Provide the [x, y] coordinate of the cell's center where the given text is located.  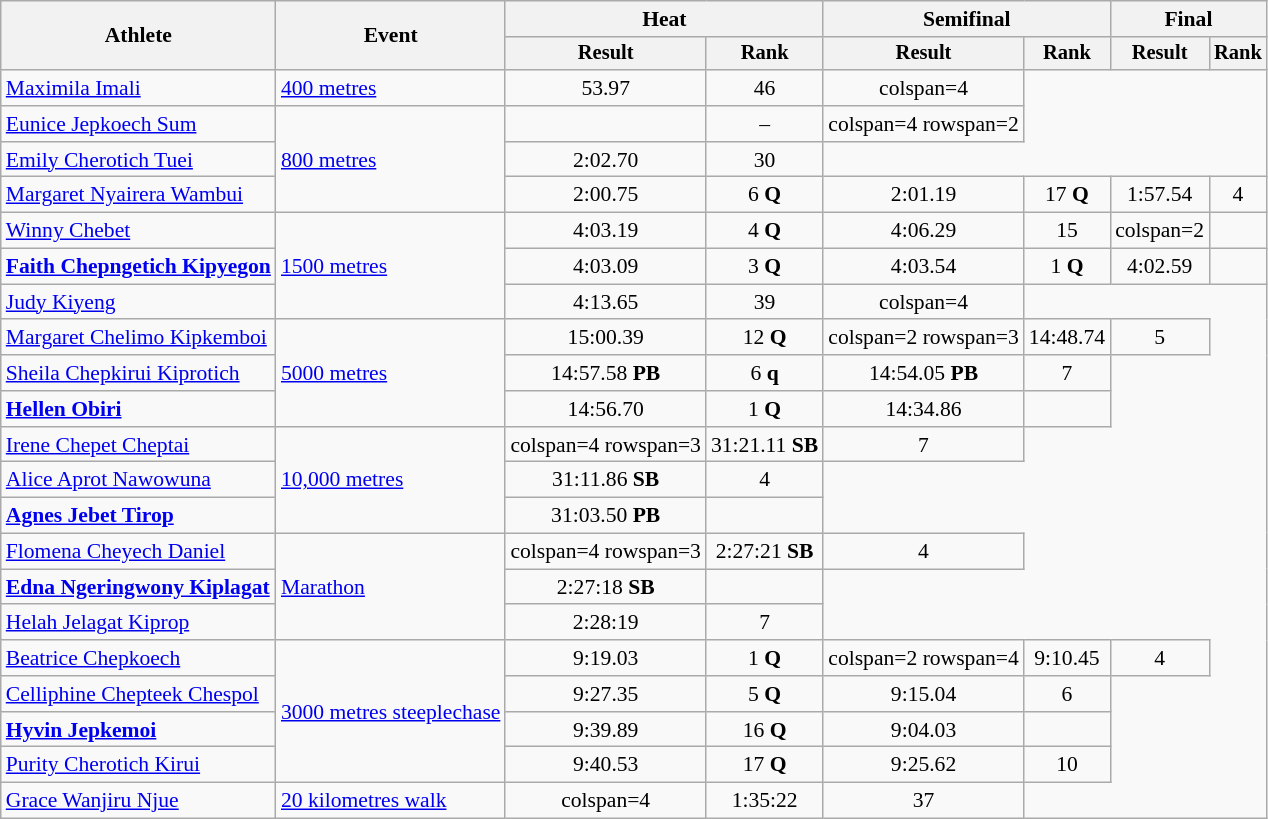
Edna Ngeringwony Kiplagat [138, 587]
6 Q [764, 195]
4:03.54 [924, 267]
2:28:19 [606, 623]
3000 metres steeplechase [391, 711]
Maximila Imali [138, 88]
9:10.45 [1067, 658]
14:34.86 [924, 409]
30 [764, 160]
4 Q [764, 231]
Heat [664, 19]
14:54.05 PB [924, 373]
4:03.19 [606, 231]
15:00.39 [606, 338]
1:57.54 [1160, 195]
12 Q [764, 338]
Winny Chebet [138, 231]
Athlete [138, 36]
Final [1188, 19]
Margaret Nyairera Wambui [138, 195]
2:01.19 [924, 195]
colspan=2 rowspan=3 [924, 338]
9:40.53 [606, 765]
4:03.09 [606, 267]
4:06.29 [924, 231]
Helah Jelagat Kiprop [138, 623]
14:48.74 [1067, 338]
Celliphine Chepteek Chespol [138, 694]
Event [391, 36]
3 Q [764, 267]
9:27.35 [606, 694]
Emily Cherotich Tuei [138, 160]
9:19.03 [606, 658]
800 metres [391, 160]
Flomena Cheyech Daniel [138, 552]
6 [1067, 694]
5 Q [764, 694]
Agnes Jebet Tirop [138, 516]
31:03.50 PB [606, 516]
– [764, 124]
Sheila Chepkirui Kiprotich [138, 373]
Marathon [391, 588]
15 [1067, 231]
37 [924, 801]
1500 metres [391, 266]
colspan=2 rowspan=4 [924, 658]
colspan=4 rowspan=2 [924, 124]
Judy Kiyeng [138, 302]
14:57.58 PB [606, 373]
10 [1067, 765]
Irene Chepet Cheptai [138, 445]
9:04.03 [924, 730]
31:11.86 SB [606, 480]
Grace Wanjiru Njue [138, 801]
14:56.70 [606, 409]
2:27:21 SB [764, 552]
Eunice Jepkoech Sum [138, 124]
Faith Chepngetich Kipyegon [138, 267]
9:39.89 [606, 730]
Hyvin Jepkemoi [138, 730]
9:15.04 [924, 694]
16 Q [764, 730]
2:02.70 [606, 160]
10,000 metres [391, 480]
31:21.11 SB [764, 445]
39 [764, 302]
2:00.75 [606, 195]
1:35:22 [764, 801]
4:02.59 [1160, 267]
Margaret Chelimo Kipkemboi [138, 338]
4:13.65 [606, 302]
53.97 [606, 88]
Beatrice Chepkoech [138, 658]
5 [1160, 338]
5000 metres [391, 374]
Alice Aprot Nawowuna [138, 480]
Semifinal [966, 19]
46 [764, 88]
colspan=2 [1160, 231]
Purity Cherotich Kirui [138, 765]
Hellen Obiri [138, 409]
400 metres [391, 88]
20 kilometres walk [391, 801]
6 q [764, 373]
2:27:18 SB [606, 587]
9:25.62 [924, 765]
